Detect which cell encompasses the target text, then output its (x, y) center coordinate. 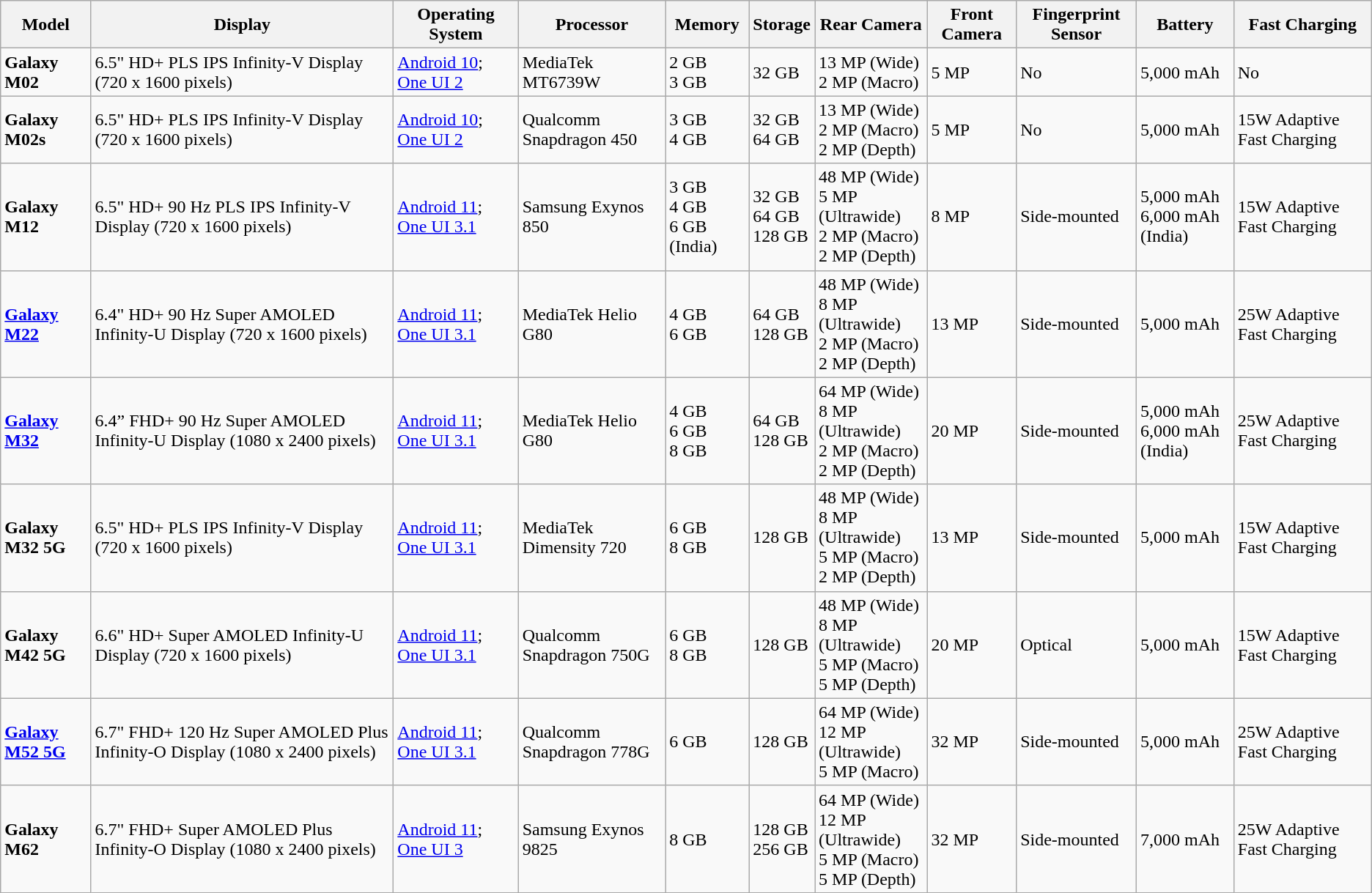
Qualcomm Snapdragon 750G (592, 645)
4 GB6 GB (707, 324)
4 GB6 GB 8 GB (707, 431)
6.4” FHD+ 90 Hz Super AMOLED Infinity-U Display (1080 x 2400 pixels) (242, 431)
Android 11; One UI 3 (456, 839)
6.7" FHD+ Super AMOLED Plus Infinity-O Display (1080 x 2400 pixels) (242, 839)
32 GB64 GB 128 GB (782, 217)
Galaxy M02 (45, 72)
13 MP (Wide)2 MP (Macro) (871, 72)
48 MP (Wide)5 MP (Ultrawide) 2 MP (Macro) 2 MP (Depth) (871, 217)
Galaxy M22 (45, 324)
13 MP (Wide)2 MP (Macro) 2 MP (Depth) (871, 130)
64 MP (Wide)12 MP (Ultrawide) 5 MP (Macro) (871, 741)
64 MP (Wide)8 MP (Ultrawide) 2 MP (Macro) 2 MP (Depth) (871, 431)
Galaxy M32 5G (45, 538)
8 MP (972, 217)
48 MP (Wide)8 MP (Ultrawide) 2 MP (Macro) 2 MP (Depth) (871, 324)
Fingerprint Sensor (1077, 25)
64 MP (Wide)12 MP (Ultrawide) 5 MP (Macro) 5 MP (Depth) (871, 839)
128 GB256 GB (782, 839)
8 GB (707, 839)
Battery (1184, 25)
Display (242, 25)
Galaxy M62 (45, 839)
Galaxy M32 (45, 431)
32 GB (782, 72)
6.7" FHD+ 120 Hz Super AMOLED Plus Infinity-O Display (1080 x 2400 pixels) (242, 741)
Galaxy M12 (45, 217)
Qualcomm Snapdragon 778G (592, 741)
48 MP (Wide)8 MP (Ultrawide) 5 MP (Macro) 2 MP (Depth) (871, 538)
7,000 mAh (1184, 839)
3 GB4 GB 6 GB (India) (707, 217)
2 GB3 GB (707, 72)
Samsung Exynos 9825 (592, 839)
3 GB4 GB (707, 130)
Operating System (456, 25)
Galaxy M02s (45, 130)
MediaTek Dimensity 720 (592, 538)
Memory (707, 25)
Storage (782, 25)
MediaTek MT6739W (592, 72)
Front Camera (972, 25)
6.4" HD+ 90 Hz Super AMOLED Infinity-U Display (720 x 1600 pixels) (242, 324)
Qualcomm Snapdragon 450 (592, 130)
6.5" HD+ 90 Hz PLS IPS Infinity-V Display (720 x 1600 pixels) (242, 217)
32 GB64 GB (782, 130)
48 MP (Wide)8 MP (Ultrawide) 5 MP (Macro) 5 MP (Depth) (871, 645)
Optical (1077, 645)
Rear Camera (871, 25)
Processor (592, 25)
Model (45, 25)
Galaxy M42 5G (45, 645)
6 GB (707, 741)
Galaxy M52 5G (45, 741)
Samsung Exynos 850 (592, 217)
Fast Charging (1302, 25)
6.6" HD+ Super AMOLED Infinity-U Display (720 x 1600 pixels) (242, 645)
